Pinpoint the cell where the given text exists, returning its (X, Y) midpoint coordinate. 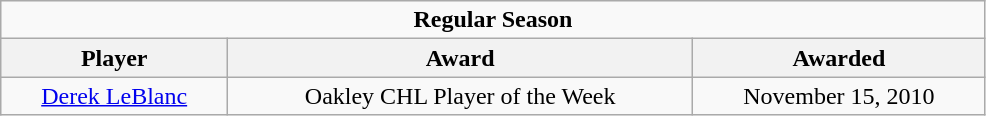
Awarded (840, 58)
Award (460, 58)
Oakley CHL Player of the Week (460, 96)
Derek LeBlanc (114, 96)
Player (114, 58)
Regular Season (493, 20)
November 15, 2010 (840, 96)
